Pinpoint the cell where the given text exists, returning its (X, Y) midpoint coordinate. 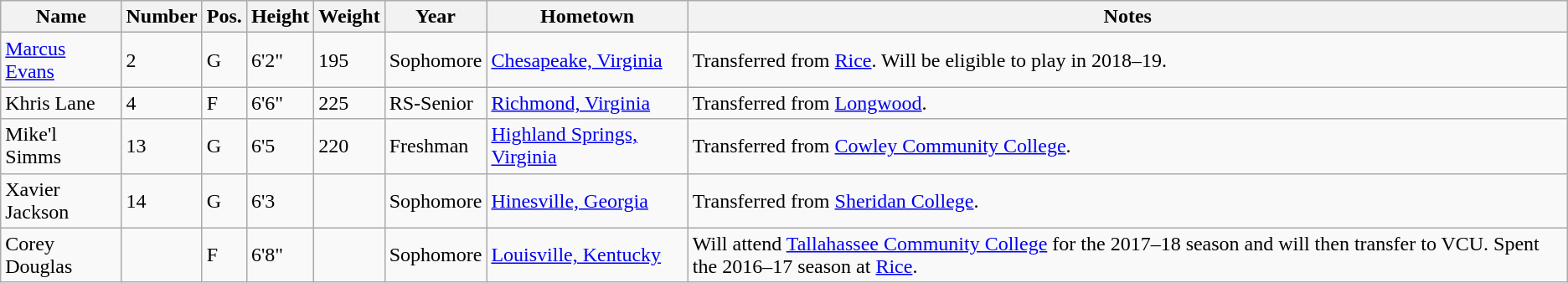
Louisville, Kentucky (587, 255)
Chesapeake, Virginia (587, 60)
13 (162, 146)
2 (162, 60)
Corey Douglas (61, 255)
Hinesville, Georgia (587, 201)
Transferred from Longwood. (1127, 103)
Hometown (587, 17)
14 (162, 201)
4 (162, 103)
Transferred from Sheridan College. (1127, 201)
220 (349, 146)
Notes (1127, 17)
6'8" (280, 255)
Highland Springs, Virginia (587, 146)
Number (162, 17)
Xavier Jackson (61, 201)
Mike'l Simms (61, 146)
Will attend Tallahassee Community College for the 2017–18 season and will then transfer to VCU. Spent the 2016–17 season at Rice. (1127, 255)
Height (280, 17)
Year (436, 17)
Freshman (436, 146)
Transferred from Rice. Will be eligible to play in 2018–19. (1127, 60)
6'2" (280, 60)
Richmond, Virginia (587, 103)
6'5 (280, 146)
225 (349, 103)
Name (61, 17)
Weight (349, 17)
Transferred from Cowley Community College. (1127, 146)
RS-Senior (436, 103)
Khris Lane (61, 103)
6'6" (280, 103)
195 (349, 60)
Pos. (224, 17)
6'3 (280, 201)
Marcus Evans (61, 60)
